Scan for the cell matching the given text and deliver its (x, y) coordinate at center. 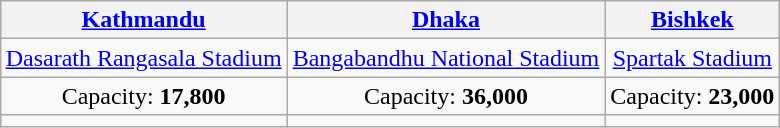
Dhaka (446, 20)
Bishkek (692, 20)
Capacity: 36,000 (446, 96)
Capacity: 23,000 (692, 96)
Capacity: 17,800 (144, 96)
Spartak Stadium (692, 58)
Dasarath Rangasala Stadium (144, 58)
Bangabandhu National Stadium (446, 58)
Kathmandu (144, 20)
